Output the (X, Y) coordinate of the center of the cell containing the given text.  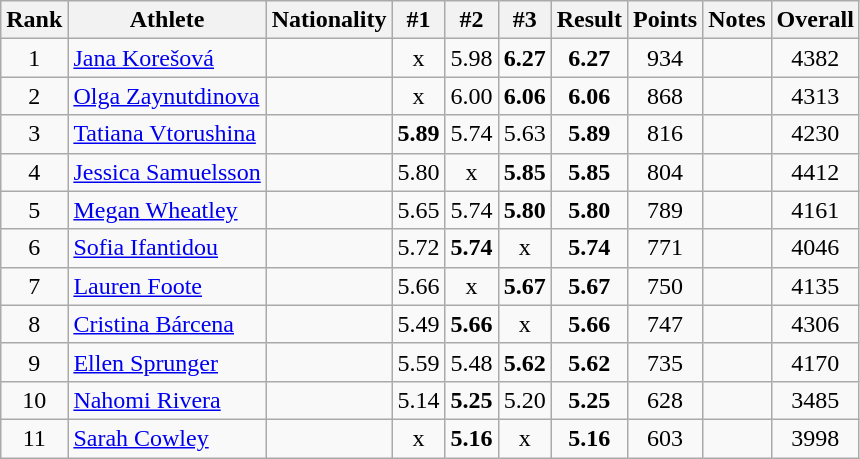
5.49 (418, 324)
3 (34, 134)
Jessica Samuelsson (167, 172)
Jana Korešová (167, 58)
750 (666, 286)
4382 (815, 58)
4412 (815, 172)
Rank (34, 20)
11 (34, 438)
4313 (815, 96)
1 (34, 58)
4 (34, 172)
5.65 (418, 210)
816 (666, 134)
5.63 (524, 134)
5 (34, 210)
2 (34, 96)
603 (666, 438)
3485 (815, 400)
5.72 (418, 248)
6.00 (472, 96)
Overall (815, 20)
3998 (815, 438)
10 (34, 400)
804 (666, 172)
Nationality (329, 20)
4161 (815, 210)
4170 (815, 362)
5.59 (418, 362)
#2 (472, 20)
5.48 (472, 362)
4046 (815, 248)
Result (589, 20)
628 (666, 400)
Lauren Foote (167, 286)
#1 (418, 20)
Nahomi Rivera (167, 400)
868 (666, 96)
735 (666, 362)
9 (34, 362)
7 (34, 286)
Megan Wheatley (167, 210)
Olga Zaynutdinova (167, 96)
Sofia Ifantidou (167, 248)
Tatiana Vtorushina (167, 134)
Ellen Sprunger (167, 362)
789 (666, 210)
5.98 (472, 58)
747 (666, 324)
Cristina Bárcena (167, 324)
4230 (815, 134)
6 (34, 248)
4306 (815, 324)
771 (666, 248)
5.14 (418, 400)
Points (666, 20)
Notes (737, 20)
5.20 (524, 400)
934 (666, 58)
#3 (524, 20)
8 (34, 324)
4135 (815, 286)
Sarah Cowley (167, 438)
Athlete (167, 20)
